Locate the cell with the specified text and output its [x, y] center coordinate. 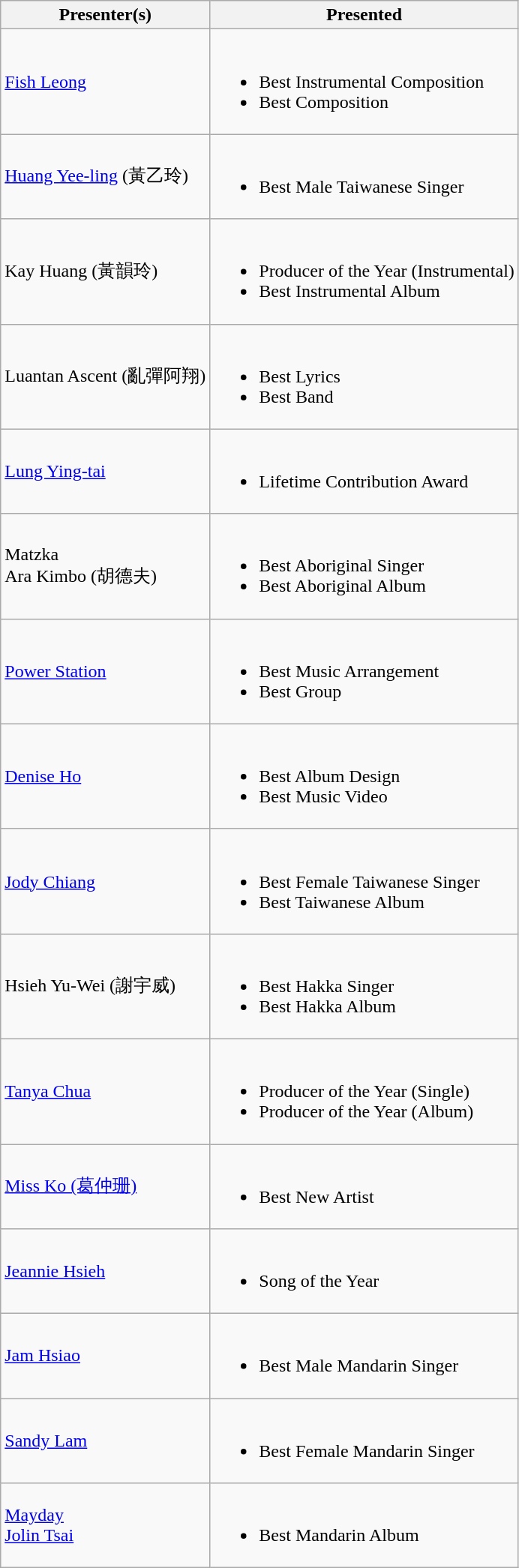
Best Male Taiwanese Singer [364, 177]
Presented [364, 15]
Producer of the Year (Instrumental)Best Instrumental Album [364, 271]
Best Music ArrangementBest Group [364, 671]
Jody Chiang [105, 881]
Huang Yee-ling (黃乙玲) [105, 177]
Tanya Chua [105, 1091]
Best New Artist [364, 1186]
Kay Huang (黃韻玲) [105, 271]
Lung Ying-tai [105, 471]
Denise Ho [105, 776]
Fish Leong [105, 82]
Best Mandarin Album [364, 1525]
Best Female Mandarin Singer [364, 1441]
Hsieh Yu-Wei (謝宇威) [105, 986]
Best Aboriginal SingerBest Aboriginal Album [364, 566]
Best Hakka SingerBest Hakka Album [364, 986]
Lifetime Contribution Award [364, 471]
Sandy Lam [105, 1441]
Luantan Ascent (亂彈阿翔) [105, 376]
Miss Ko (葛仲珊) [105, 1186]
Producer of the Year (Single)Producer of the Year (Album) [364, 1091]
Best Instrumental CompositionBest Composition [364, 82]
Power Station [105, 671]
Best Album DesignBest Music Video [364, 776]
Best LyricsBest Band [364, 376]
MatzkaAra Kimbo (胡德夫) [105, 566]
Presenter(s) [105, 15]
Best Female Taiwanese SingerBest Taiwanese Album [364, 881]
Jam Hsiao [105, 1356]
Song of the Year [364, 1272]
Jeannie Hsieh [105, 1272]
MaydayJolin Tsai [105, 1525]
Best Male Mandarin Singer [364, 1356]
